For the text-containing cell, return its midpoint in [x, y] coordinate format. 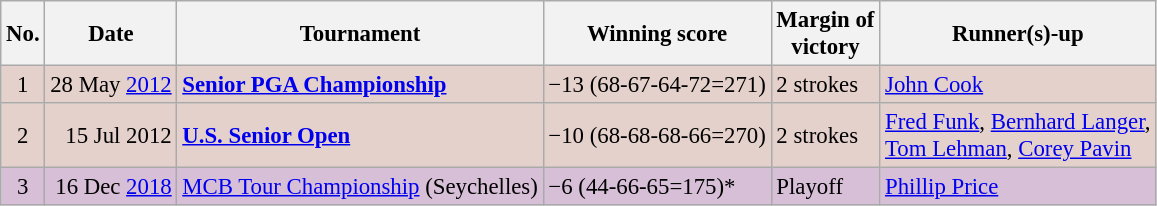
John Cook [1018, 85]
Date [111, 34]
MCB Tour Championship (Seychelles) [360, 187]
2 [23, 136]
Winning score [657, 34]
Senior PGA Championship [360, 85]
3 [23, 187]
Margin ofvictory [826, 34]
15 Jul 2012 [111, 136]
−6 (44-66-65=175)* [657, 187]
−10 (68-68-68-66=270) [657, 136]
1 [23, 85]
16 Dec 2018 [111, 187]
Tournament [360, 34]
Phillip Price [1018, 187]
No. [23, 34]
28 May 2012 [111, 85]
U.S. Senior Open [360, 136]
−13 (68-67-64-72=271) [657, 85]
Runner(s)-up [1018, 34]
Fred Funk, Bernhard Langer, Tom Lehman, Corey Pavin [1018, 136]
Playoff [826, 187]
